Provide the (x, y) coordinate of the cell's center where the given text is located.  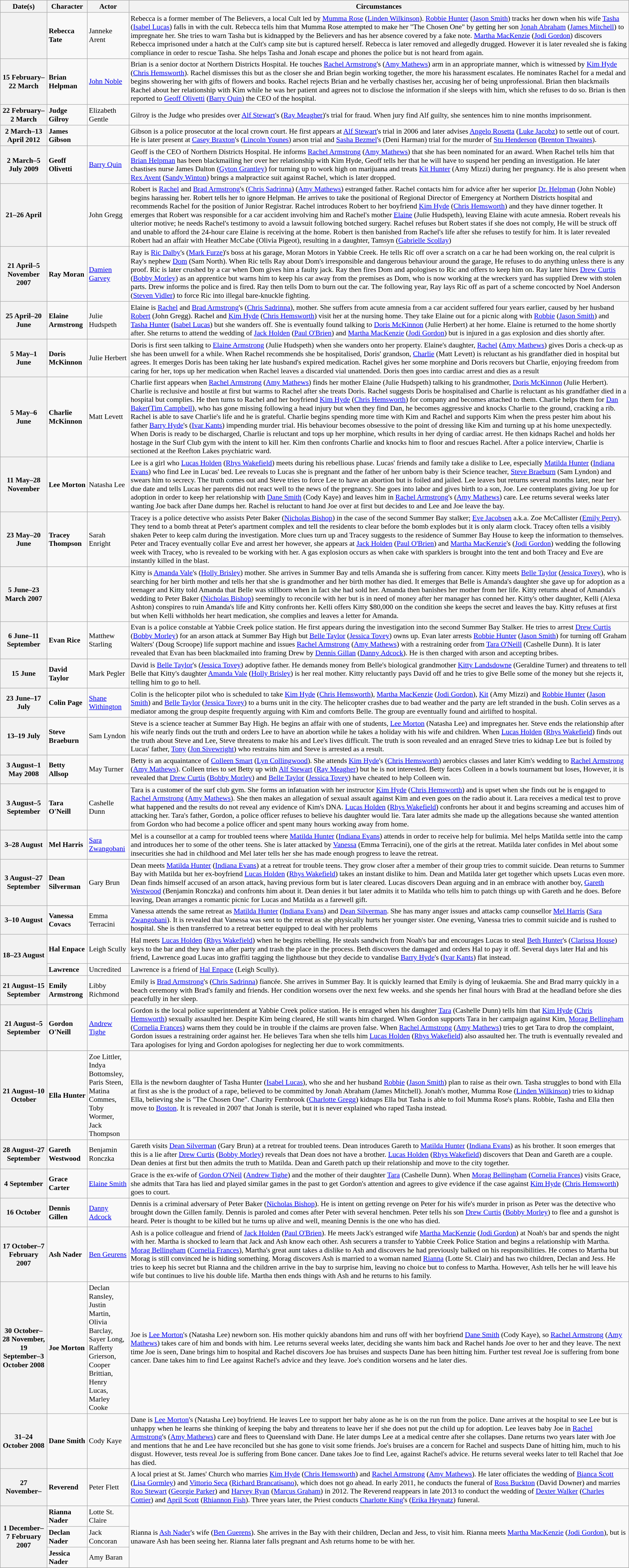
Charlie McKinnon (67, 417)
David Taylor (67, 674)
Tracey Thompson (67, 539)
23 June–17 July (23, 703)
21 August–15 September (23, 990)
31–24 October 2008 (23, 1441)
Matthew Starling (108, 640)
Betty Allsop (67, 769)
17 October–7 February 2007 (23, 1255)
Date(s) (23, 6)
5 June–23 March 2007 (23, 594)
15 June (23, 674)
Julie Herbert (108, 358)
3–28 August (23, 845)
Sara Zwangobani (108, 845)
13–19 July (23, 736)
Ella Hunter (67, 1096)
Elaine Armstrong (67, 320)
Sam Lyndon (108, 736)
Ben Geurens (108, 1255)
16 October (23, 1213)
3 August–1 May 2008 (23, 769)
3 August–27 September (23, 883)
Emma Terracini (108, 920)
Cashelle Dunn (108, 807)
Dean Silverman (67, 883)
Declan Ransley,Justin Martin,Olivia Barclay,Sayer Long,Rafferty Grierson,Cooper Brittian,Henry Lucas,Marley Cooke (108, 1348)
Rianna Nader (67, 1517)
2 March–13 April 2012 (23, 136)
Character (67, 6)
Zoe Littler,Indya Bottomsley,Paris Steen,Matina Commes,Toby Wormer,Jack Thompson (108, 1096)
Hal Enpace (67, 949)
May Turner (108, 769)
Grace Carter (67, 1184)
Doris McKinnon (67, 358)
Sarah Enright (108, 539)
Dane Smith (67, 1441)
18–23 August (23, 955)
Cody Kaye (108, 1441)
21 August–10 October (23, 1096)
Barry Quin (108, 164)
Dennis Gillen (67, 1213)
21–26 April (23, 215)
Gary Brun (108, 883)
Tara O'Neill (67, 807)
John Noble (108, 82)
4 September (23, 1184)
Circumstances (378, 6)
21 August–5 September (23, 1028)
Amy Baran (108, 1558)
30 October–28 November,19 September–3 October 2008 (23, 1348)
Colin Page (67, 703)
5 May–6 June (23, 417)
22 February–2 March (23, 115)
Gordon O'Neill (67, 1028)
15 February–22 March (23, 82)
3 August–5 September (23, 807)
Peter Flett (108, 1487)
Julie Hudspeth (108, 320)
6 June–11 September (23, 640)
Judge Gilroy (67, 115)
28 August–27 September (23, 1155)
Vanessa Covacs (67, 920)
Reverend (67, 1487)
5 May–1 June (23, 358)
Geoff Olivetti (67, 164)
Mark Pegler (108, 674)
Elizabeth Gentle (108, 115)
Lawrence (67, 970)
21 April–5 November 2007 (23, 274)
Actor (108, 6)
Jessica Nader (67, 1558)
Ash Nader (67, 1255)
Lee Morton (67, 485)
Brian Helpman (67, 82)
Emily Armstrong (67, 990)
Ray Moran (67, 274)
Matt Levett (108, 417)
Joe Morton (67, 1348)
23 May–20 June (23, 539)
Lotte St. Claire (108, 1517)
Mel Harris (67, 845)
Evan Rice (67, 640)
Leigh Scully (108, 949)
Lawrence is a friend of Hal Enpace (Leigh Scully). (378, 970)
James Gibson (67, 136)
Shane Withington (108, 703)
Libby Richmond (108, 990)
27 November– (23, 1487)
25 April–20 June (23, 320)
Andrew Tighe (108, 1028)
Janneke Arent (108, 36)
Uncredited (108, 970)
3–10 August (23, 920)
11 May–28 November (23, 485)
Benjamin Ronczka (108, 1155)
Declan Nader (67, 1537)
Steve Braeburn (67, 736)
John Gregg (108, 215)
2 March–5 July 2009 (23, 164)
Danny Adcock (108, 1213)
Elaine Smith (108, 1184)
Damien Garvey (108, 274)
Natasha Lee (108, 485)
Jack Concoran (108, 1537)
1 December–7 February 2007 (23, 1537)
Gareth Westwood (67, 1155)
Rebecca Tate (67, 36)
